Scan for the cell matching the given text and deliver its [X, Y] coordinate at center. 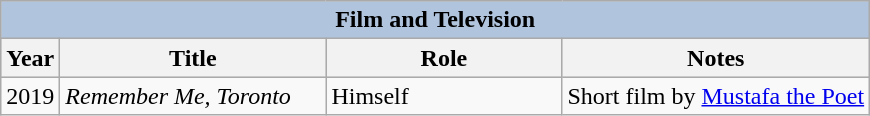
Role [444, 58]
Notes [716, 58]
Remember Me, Toronto [193, 96]
Film and Television [436, 20]
Himself [444, 96]
Short film by Mustafa the Poet [716, 96]
2019 [30, 96]
Title [193, 58]
Year [30, 58]
